From the cell containing the given text, extract its center point as [X, Y] coordinate. 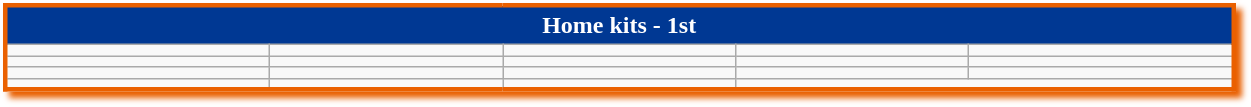
Home kits - 1st [619, 25]
